Capture the cell that displays the provided text and extract its (x, y) central coordinate. 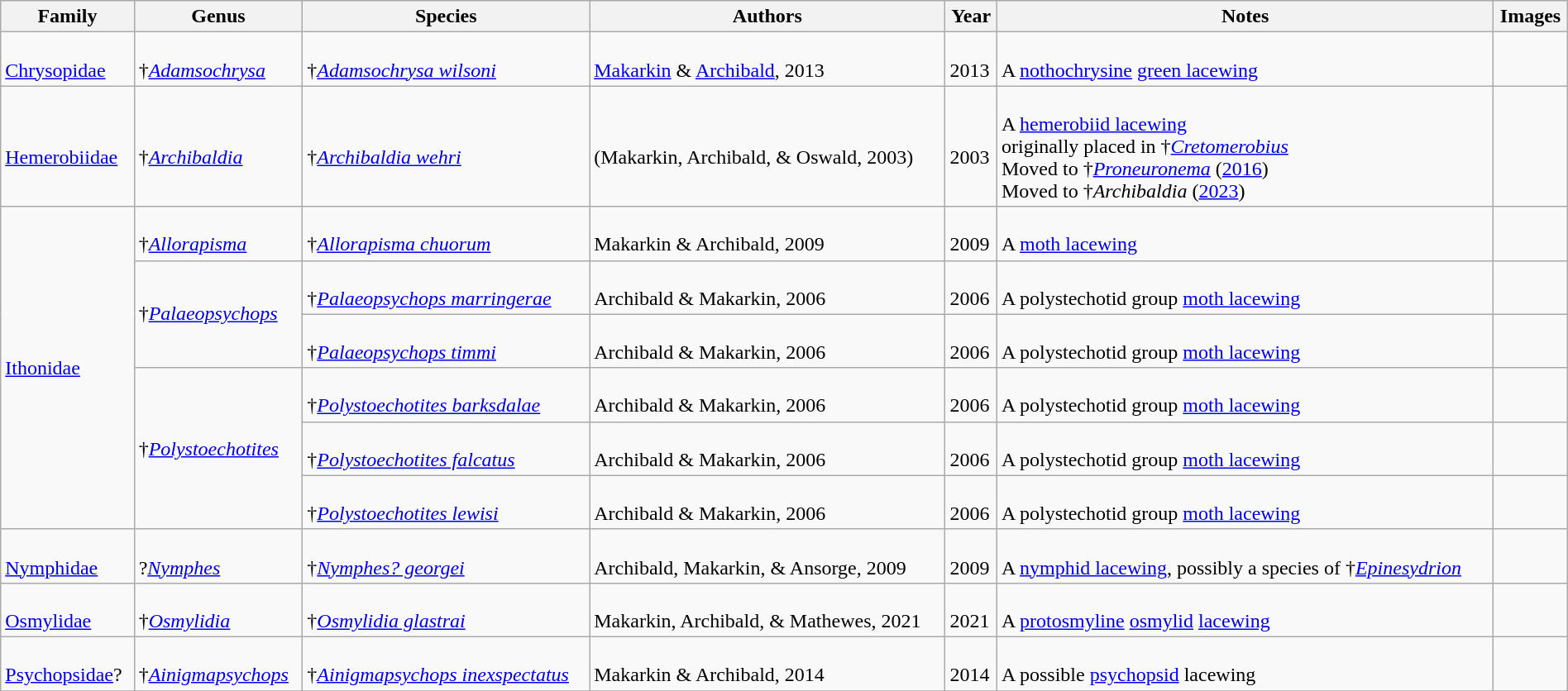
Species (447, 17)
2003 (971, 146)
†Archibaldia wehri (447, 146)
(Makarkin, Archibald, & Oswald, 2003) (767, 146)
Psychopsidae? (68, 663)
A hemerobiid lacewing originally placed in †Cretomerobius Moved to †Proneuronema (2016) Moved to †Archibaldia (2023) (1245, 146)
Archibald, Makarkin, & Ansorge, 2009 (767, 555)
†Osmylidia glastrai (447, 610)
†Palaeopsychops marringerae (447, 288)
†Polystoechotites falcatus (447, 448)
A nymphid lacewing, possibly a species of †Epinesydrion (1245, 555)
Year (971, 17)
Chrysopidae (68, 60)
†Polystoechotites (218, 448)
Makarkin & Archibald, 2014 (767, 663)
Hemerobiidae (68, 146)
Nymphidae (68, 555)
†Adamsochrysa wilsoni (447, 60)
2014 (971, 663)
A moth lacewing (1245, 233)
†Archibaldia (218, 146)
†Adamsochrysa (218, 60)
Ithonidae (68, 368)
Genus (218, 17)
Authors (767, 17)
†Palaeopsychops (218, 314)
†Palaeopsychops timmi (447, 341)
†Polystoechotites lewisi (447, 503)
Family (68, 17)
†Osmylidia (218, 610)
Osmylidae (68, 610)
A nothochrysine green lacewing (1245, 60)
Notes (1245, 17)
†Allorapisma (218, 233)
2021 (971, 610)
Makarkin & Archibald, 2009 (767, 233)
†Nymphes? georgei (447, 555)
Makarkin & Archibald, 2013 (767, 60)
Makarkin, Archibald, & Mathewes, 2021 (767, 610)
2013 (971, 60)
†Ainigmapsychops inexspectatus (447, 663)
?Nymphes (218, 555)
†Ainigmapsychops (218, 663)
†Polystoechotites barksdalae (447, 395)
Images (1530, 17)
†Allorapisma chuorum (447, 233)
A protosmyline osmylid lacewing (1245, 610)
A possible psychopsid lacewing (1245, 663)
